For the text-containing cell, return its midpoint in (x, y) coordinate format. 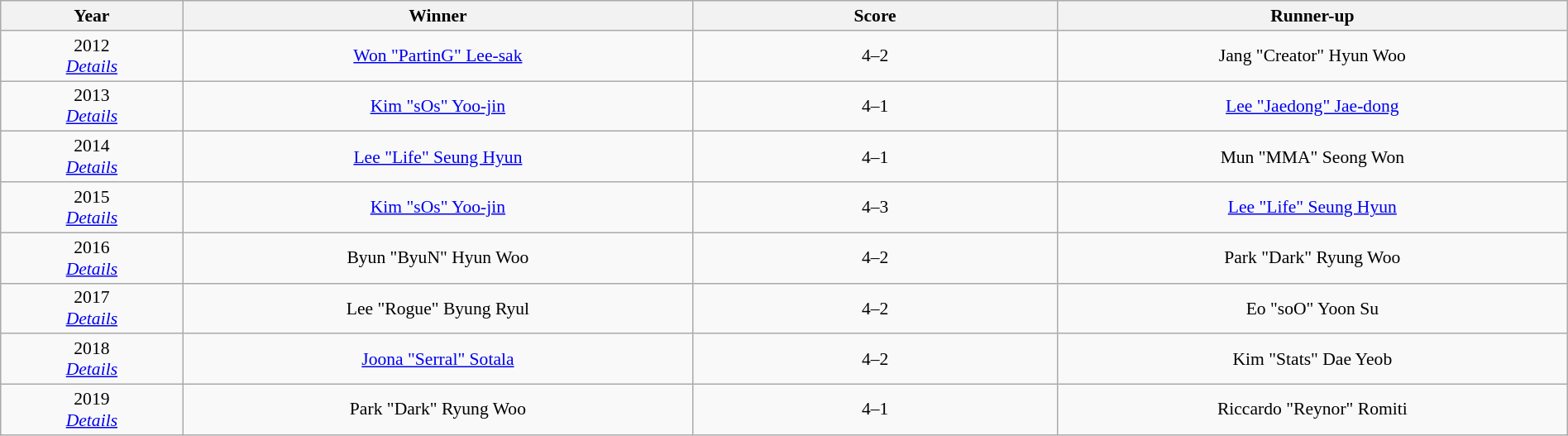
Runner-up (1312, 16)
2014 Details (92, 157)
Jang "Creator" Hyun Woo (1312, 56)
Kim "Stats" Dae Yeob (1312, 359)
Mun "MMA" Seong Won (1312, 157)
2016 Details (92, 258)
Joona "Serral" Sotala (438, 359)
Lee "Rogue" Byung Ryul (438, 308)
2013 Details (92, 106)
Won "PartinG" Lee-sak (438, 56)
Byun "ByuN" Hyun Woo (438, 258)
Riccardo "Reynor" Romiti (1312, 410)
2019 Details (92, 410)
Lee "Jaedong" Jae-dong (1312, 106)
Year (92, 16)
2018 Details (92, 359)
Eo "soO" Yoon Su (1312, 308)
Score (875, 16)
2015 Details (92, 207)
Winner (438, 16)
2017 Details (92, 308)
4–3 (875, 207)
2012 Details (92, 56)
